Provide the (x, y) coordinate of the cell's center where the given text is located.  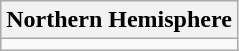
Northern Hemisphere (120, 20)
